Return (x, y) of the center of cell containing provided text 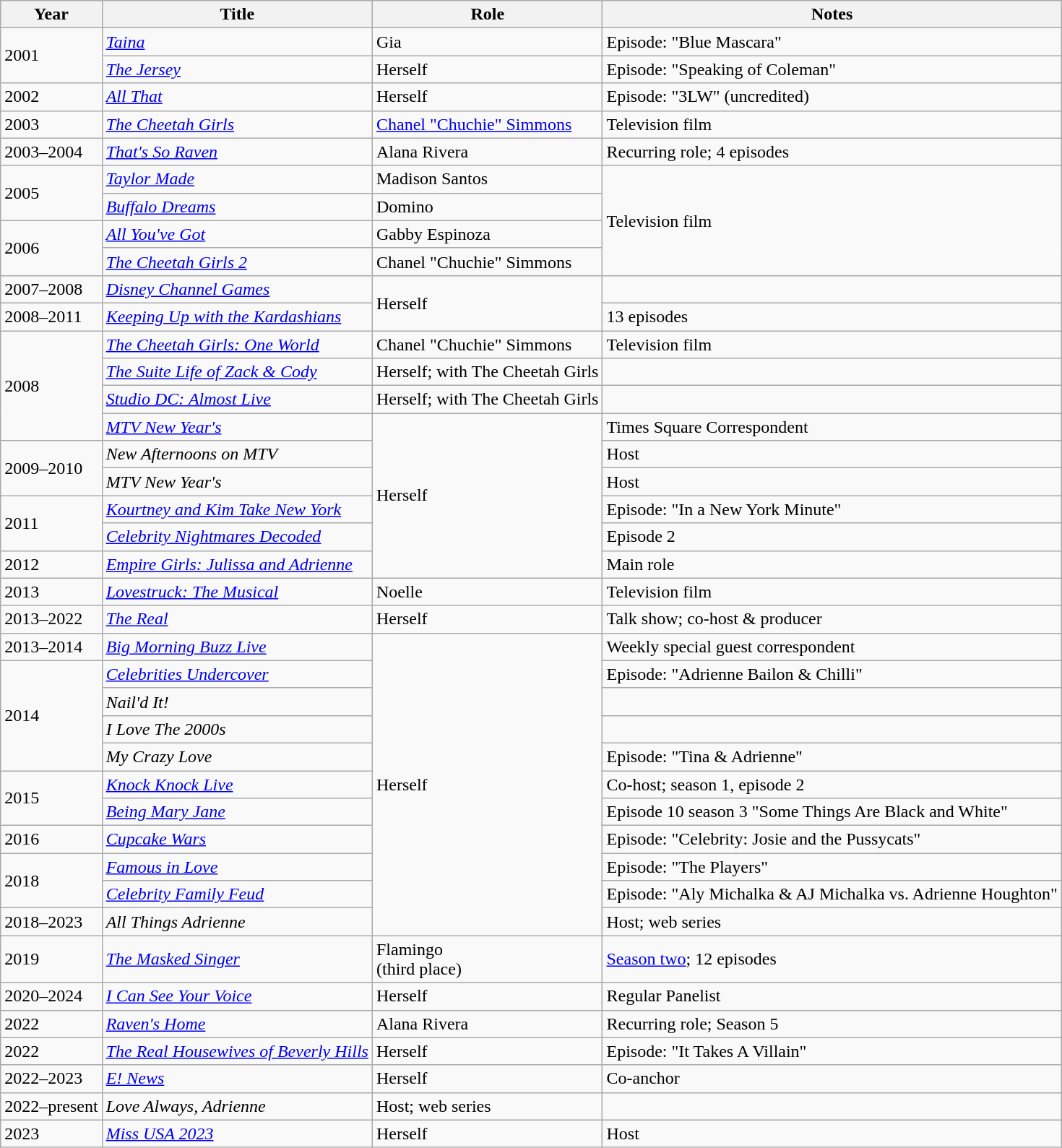
The Cheetah Girls: One World (237, 345)
Recurring role; 4 episodes (832, 152)
Notes (832, 14)
Nail'd It! (237, 702)
Weekly special guest correspondent (832, 647)
I Love The 2000s (237, 729)
2002 (51, 97)
2022–2023 (51, 1079)
Cupcake Wars (237, 840)
Episode: "Tina & Adrienne" (832, 756)
My Crazy Love (237, 756)
The Masked Singer (237, 959)
Recurring role; Season 5 (832, 1024)
2007–2008 (51, 289)
All That (237, 97)
Being Mary Jane (237, 812)
Episode: "It Takes A Villain" (832, 1051)
E! News (237, 1079)
2008–2011 (51, 316)
Regular Panelist (832, 996)
2016 (51, 840)
2003–2004 (51, 152)
Domino (487, 207)
Miss USA 2023 (237, 1134)
Episode: "The Players" (832, 867)
2018 (51, 881)
Talk show; co-host & producer (832, 619)
2013–2014 (51, 647)
Times Square Correspondent (832, 427)
That's So Raven (237, 152)
2014 (51, 715)
13 episodes (832, 316)
Gabby Espinoza (487, 234)
Episode: "In a New York Minute" (832, 509)
Studio DC: Almost Live (237, 400)
All Things Adrienne (237, 922)
Episode 10 season 3 "Some Things Are Black and White" (832, 812)
Madison Santos (487, 179)
Disney Channel Games (237, 289)
Episode: "Celebrity: Josie and the Pussycats" (832, 840)
The Real Housewives of Beverly Hills (237, 1051)
Episode 2 (832, 537)
Title (237, 14)
Keeping Up with the Kardashians (237, 316)
The Jersey (237, 69)
Gia (487, 42)
2022–present (51, 1106)
Co-anchor (832, 1079)
2023 (51, 1134)
Main role (832, 564)
Big Morning Buzz Live (237, 647)
Episode: "Speaking of Coleman" (832, 69)
Love Always, Adrienne (237, 1106)
The Real (237, 619)
Celebrity Family Feud (237, 894)
Taina (237, 42)
2018–2023 (51, 922)
Episode: "Blue Mascara" (832, 42)
Season two; 12 episodes (832, 959)
Co-host; season 1, episode 2 (832, 784)
Knock Knock Live (237, 784)
Role (487, 14)
Episode: "Adrienne Bailon & Chilli" (832, 674)
Buffalo Dreams (237, 207)
Kourtney and Kim Take New York (237, 509)
2012 (51, 564)
2001 (51, 56)
Celebrity Nightmares Decoded (237, 537)
2009–2010 (51, 468)
The Cheetah Girls 2 (237, 262)
2011 (51, 523)
Celebrities Undercover (237, 674)
2003 (51, 124)
Year (51, 14)
2006 (51, 248)
The Suite Life of Zack & Cody (237, 372)
2013–2022 (51, 619)
2005 (51, 193)
I Can See Your Voice (237, 996)
Raven's Home (237, 1024)
Episode: "Aly Michalka & AJ Michalka vs. Adrienne Houghton" (832, 894)
2020–2024 (51, 996)
2019 (51, 959)
Flamingo(third place) (487, 959)
2008 (51, 386)
The Cheetah Girls (237, 124)
Famous in Love (237, 867)
Noelle (487, 592)
New Afternoons on MTV (237, 454)
Empire Girls: Julissa and Adrienne (237, 564)
2015 (51, 798)
Episode: "3LW" (uncredited) (832, 97)
Taylor Made (237, 179)
Lovestruck: The Musical (237, 592)
All You've Got (237, 234)
2013 (51, 592)
